From the cell containing the given text, extract its center point as [X, Y] coordinate. 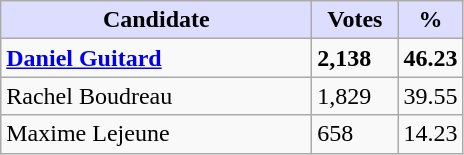
1,829 [355, 96]
Rachel Boudreau [156, 96]
Votes [355, 20]
2,138 [355, 58]
658 [355, 134]
14.23 [430, 134]
46.23 [430, 58]
% [430, 20]
Candidate [156, 20]
Maxime Lejeune [156, 134]
39.55 [430, 96]
Daniel Guitard [156, 58]
